Provide the (x, y) coordinate of the cell's center where the given text is located.  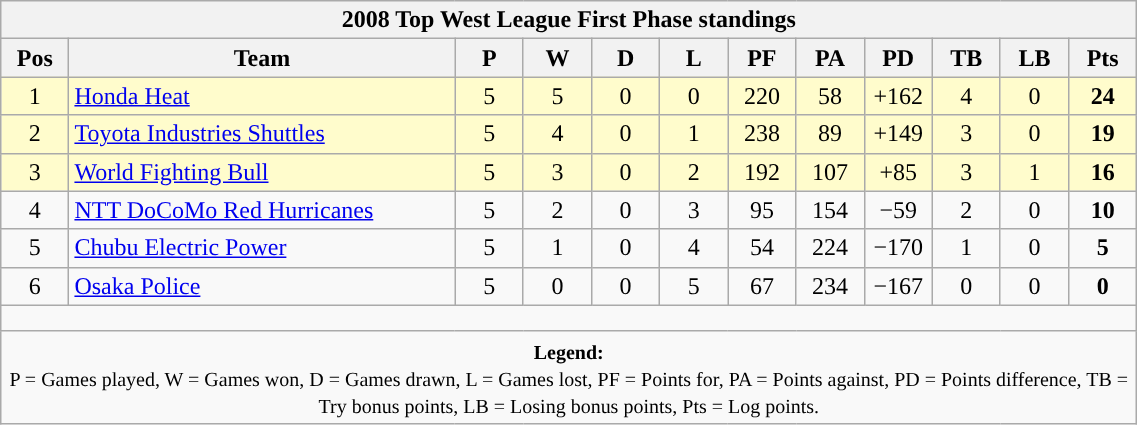
Honda Heat (262, 96)
Pts (1103, 58)
PA (830, 58)
95 (762, 210)
PF (762, 58)
19 (1103, 134)
LB (1034, 58)
224 (830, 248)
10 (1103, 210)
+85 (898, 172)
+149 (898, 134)
54 (762, 248)
154 (830, 210)
Chubu Electric Power (262, 248)
220 (762, 96)
TB (966, 58)
−59 (898, 210)
107 (830, 172)
Osaka Police (262, 286)
P (489, 58)
Pos (35, 58)
+162 (898, 96)
W (557, 58)
67 (762, 286)
−170 (898, 248)
Team (262, 58)
Toyota Industries Shuttles (262, 134)
6 (35, 286)
L (694, 58)
−167 (898, 286)
58 (830, 96)
89 (830, 134)
World Fighting Bull (262, 172)
24 (1103, 96)
16 (1103, 172)
D (625, 58)
NTT DoCoMo Red Hurricanes (262, 210)
2008 Top West League First Phase standings (569, 20)
192 (762, 172)
PD (898, 58)
238 (762, 134)
234 (830, 286)
